Scan for the cell matching the given text and deliver its [x, y] coordinate at center. 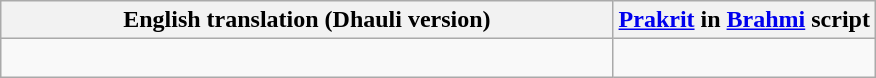
Prakrit in Brahmi script [744, 20]
English translation (Dhauli version) [307, 20]
